Scan for the cell matching the given text and deliver its (X, Y) coordinate at center. 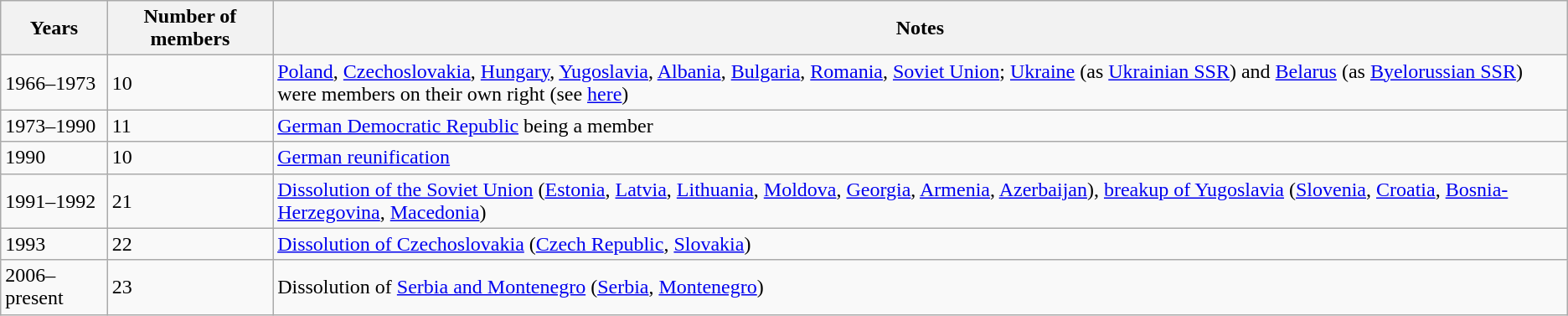
Years (54, 28)
Dissolution of Serbia and Montenegro (Serbia, Montenegro) (921, 287)
German Democratic Republic being a member (921, 126)
1990 (54, 158)
Dissolution of Czechoslovakia (Czech Republic, Slovakia) (921, 244)
1991–1992 (54, 201)
23 (189, 287)
2006–present (54, 287)
Notes (921, 28)
Number of members (189, 28)
1973–1990 (54, 126)
22 (189, 244)
1993 (54, 244)
11 (189, 126)
German reunification (921, 158)
21 (189, 201)
1966–1973 (54, 82)
